Extract the [X, Y] coordinate from the center of the cell holding the provided text.  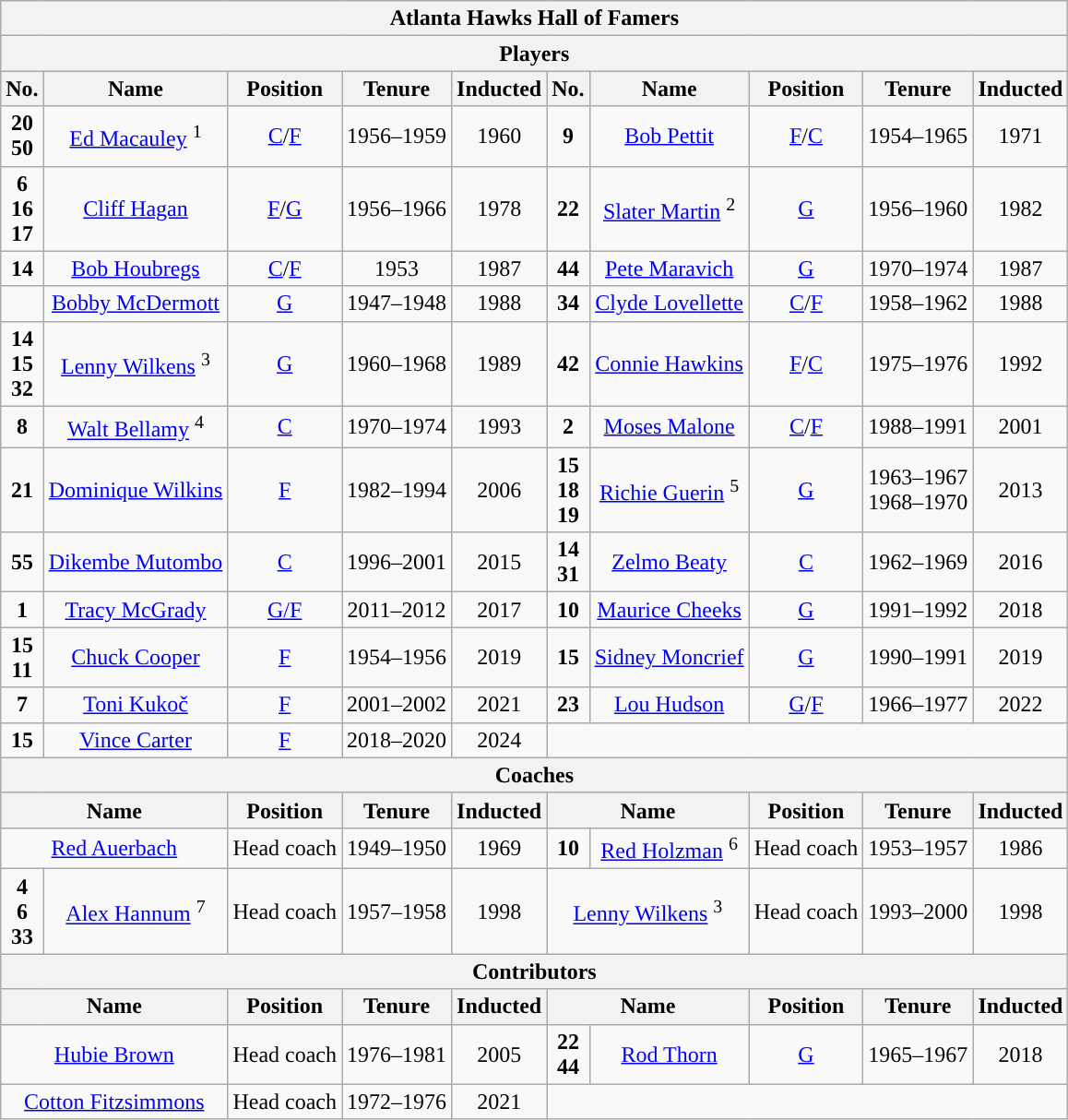
1990–1991 [919, 657]
7 [22, 705]
Bob Houbregs [136, 268]
22 [568, 209]
42 [568, 363]
151819 [568, 490]
1960–1968 [397, 363]
Slater Martin 2 [670, 209]
Clyde Lovellette [670, 304]
1971 [1020, 137]
Rod Thorn [670, 1054]
1953–1957 [919, 849]
Zelmo Beaty [670, 563]
141532 [22, 363]
1991–1992 [919, 610]
1982–1994 [397, 490]
1962–1969 [919, 563]
1993 [500, 426]
Toni Kukoč [136, 705]
Alex Hannum 7 [136, 911]
2011–2012 [397, 610]
8 [22, 426]
Connie Hawkins [670, 363]
1957–1958 [397, 911]
1966–1977 [919, 705]
Walt Bellamy 4 [136, 426]
21 [22, 490]
Coaches [535, 775]
Contributors [535, 971]
Vince Carter [136, 740]
1993–2000 [919, 911]
Players [535, 54]
Maurice Cheeks [670, 610]
Bob Pettit [670, 137]
1431 [568, 563]
1953 [397, 268]
Tracy McGrady [136, 610]
23 [568, 705]
1949–1950 [397, 849]
2001 [1020, 426]
F/G [285, 209]
1982 [1020, 209]
2013 [1020, 490]
Cliff Hagan [136, 209]
Red Holzman 6 [670, 849]
Dikembe Mutombo [136, 563]
Ed Macauley 1 [136, 137]
Pete Maravich [670, 268]
2 [568, 426]
2050 [22, 137]
1986 [1020, 849]
2022 [1020, 705]
1 [22, 610]
2024 [500, 740]
1965–1967 [919, 1054]
1956–1960 [919, 209]
2017 [500, 610]
1511 [22, 657]
2018–2020 [397, 740]
1956–1959 [397, 137]
61617 [22, 209]
1988–1991 [919, 426]
1996–2001 [397, 563]
1963–19671968–1970 [919, 490]
4633 [22, 911]
1969 [500, 849]
44 [568, 268]
1975–1976 [919, 363]
Sidney Moncrief [670, 657]
2006 [500, 490]
Cotton Fitzsimmons [114, 1102]
1992 [1020, 363]
Hubie Brown [114, 1054]
34 [568, 304]
14 [22, 268]
1954–1956 [397, 657]
Moses Malone [670, 426]
2015 [500, 563]
1976–1981 [397, 1054]
9 [568, 137]
1958–1962 [919, 304]
Atlanta Hawks Hall of Famers [535, 18]
1954–1965 [919, 137]
2244 [568, 1054]
1960 [500, 137]
55 [22, 563]
Chuck Cooper [136, 657]
Red Auerbach [114, 849]
1956–1966 [397, 209]
1978 [500, 209]
2001–2002 [397, 705]
2005 [500, 1054]
1972–1976 [397, 1102]
Dominique Wilkins [136, 490]
Bobby McDermott [136, 304]
1989 [500, 363]
Lou Hudson [670, 705]
2016 [1020, 563]
Richie Guerin 5 [670, 490]
1947–1948 [397, 304]
